Extract the [X, Y] coordinate from the center of the cell holding the provided text.  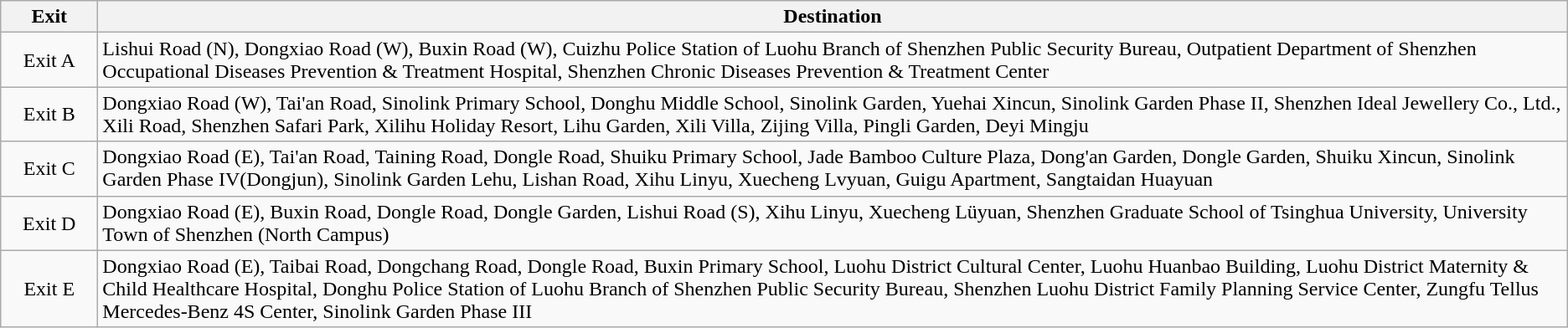
Exit D [49, 223]
Destination [833, 17]
Exit A [49, 60]
Exit B [49, 114]
Exit E [49, 289]
Exit [49, 17]
Exit C [49, 169]
